Determine the (x, y) coordinate at the center of the cell enclosing the given text.  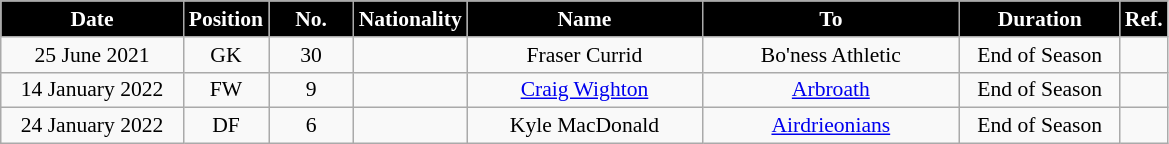
Ref. (1144, 19)
Craig Wighton (584, 90)
24 January 2022 (92, 126)
30 (310, 55)
FW (226, 90)
GK (226, 55)
9 (310, 90)
6 (310, 126)
Airdrieonians (831, 126)
Arbroath (831, 90)
25 June 2021 (92, 55)
Name (584, 19)
Duration (1040, 19)
DF (226, 126)
Kyle MacDonald (584, 126)
Position (226, 19)
No. (310, 19)
Date (92, 19)
Nationality (410, 19)
Fraser Currid (584, 55)
To (831, 19)
14 January 2022 (92, 90)
Bo'ness Athletic (831, 55)
